Return [X, Y] of the center of cell containing provided text 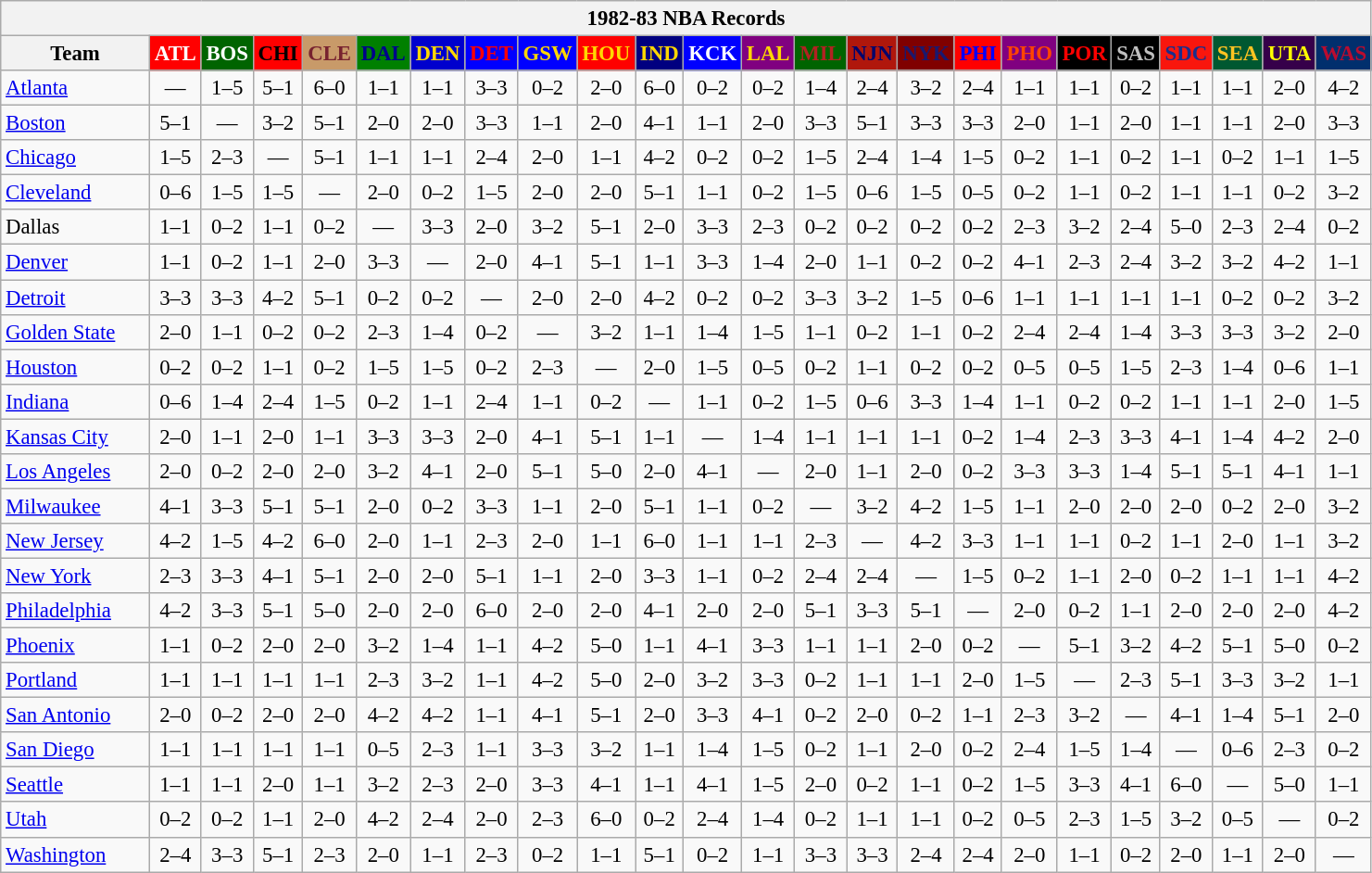
WAS [1343, 54]
NYK [926, 54]
Utah [76, 820]
GSW [548, 54]
Indiana [76, 401]
Portland [76, 680]
Washington [76, 854]
ATL [175, 54]
BOS [227, 54]
Denver [76, 262]
DEN [437, 54]
Philadelphia [76, 611]
IND [660, 54]
Phoenix [76, 646]
New York [76, 576]
Houston [76, 367]
San Antonio [76, 715]
PHI [978, 54]
NJN [873, 54]
SEA [1238, 54]
Milwaukee [76, 506]
SAS [1136, 54]
Seattle [76, 785]
Dallas [76, 227]
SDC [1186, 54]
PHO [1029, 54]
Atlanta [76, 88]
LAL [767, 54]
San Diego [76, 750]
Cleveland [76, 193]
MIL [821, 54]
Chicago [76, 158]
Boston [76, 123]
CHI [278, 54]
Detroit [76, 297]
DAL [384, 54]
Kansas City [76, 436]
POR [1084, 54]
New Jersey [76, 541]
HOU [606, 54]
1982-83 NBA Records [686, 19]
Los Angeles [76, 472]
UTA [1290, 54]
Team [76, 54]
CLE [330, 54]
Golden State [76, 332]
KCK [713, 54]
DET [491, 54]
